From the cell containing the given text, extract its center point as [X, Y] coordinate. 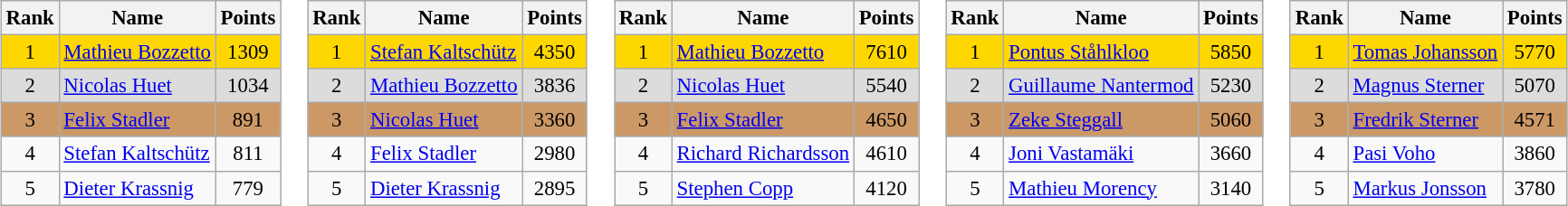
Guillaume Nantermod [1101, 86]
3836 [554, 86]
Stephen Copp [762, 188]
5230 [1231, 86]
4571 [1535, 120]
4350 [554, 52]
Pontus Ståhlkloo [1101, 52]
Richard Richardsson [762, 154]
7610 [885, 52]
Pasi Voho [1425, 154]
1034 [248, 86]
2980 [554, 154]
3660 [1231, 154]
Tomas Johansson [1425, 52]
3860 [1535, 154]
Markus Jonsson [1425, 188]
5540 [885, 86]
3140 [1231, 188]
4120 [885, 188]
1309 [248, 52]
2895 [554, 188]
5770 [1535, 52]
3360 [554, 120]
Joni Vastamäki [1101, 154]
5850 [1231, 52]
Fredrik Sterner [1425, 120]
Magnus Sterner [1425, 86]
3780 [1535, 188]
Mathieu Morency [1101, 188]
4650 [885, 120]
779 [248, 188]
5060 [1231, 120]
Zeke Steggall [1101, 120]
5070 [1535, 86]
4610 [885, 154]
891 [248, 120]
811 [248, 154]
